Identify which cell holds the provided text, then report its [X, Y] central coordinate. 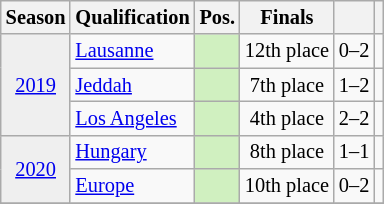
8th place [287, 152]
2–2 [354, 118]
2019 [36, 84]
1–2 [354, 85]
Pos. [218, 17]
10th place [287, 186]
1–1 [354, 152]
Los Angeles [132, 118]
Lausanne [132, 51]
Season [36, 17]
2020 [36, 168]
Finals [287, 17]
Hungary [132, 152]
4th place [287, 118]
Qualification [132, 17]
Jeddah [132, 85]
Europe [132, 186]
12th place [287, 51]
7th place [287, 85]
